Pinpoint the cell where the given text exists, returning its [x, y] midpoint coordinate. 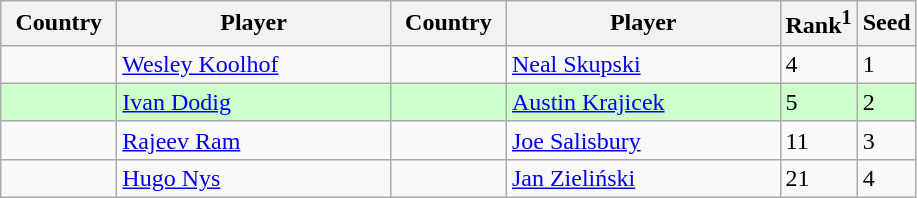
Hugo Nys [254, 178]
Joe Salisbury [643, 140]
3 [886, 140]
Ivan Dodig [254, 102]
Neal Skupski [643, 64]
Wesley Koolhof [254, 64]
Seed [886, 24]
Austin Krajicek [643, 102]
Rank1 [818, 24]
5 [818, 102]
Jan Zieliński [643, 178]
21 [818, 178]
2 [886, 102]
1 [886, 64]
Rajeev Ram [254, 140]
11 [818, 140]
